Locate the cell with the specified text and output its [x, y] center coordinate. 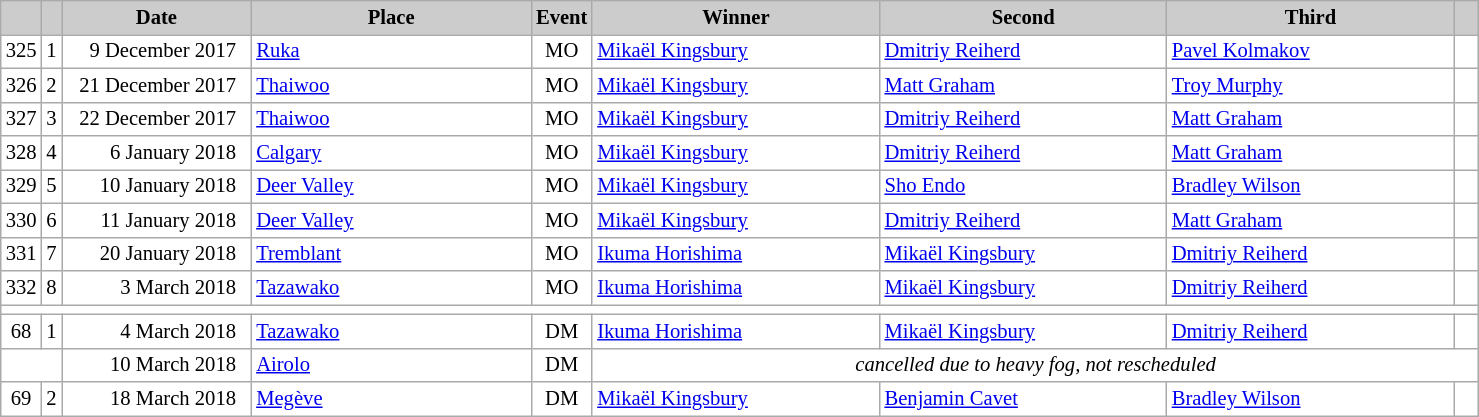
328 [22, 153]
6 [51, 220]
10 January 2018 [157, 186]
Sho Endo [1024, 186]
Airolo [391, 365]
3 March 2018 [157, 287]
11 January 2018 [157, 220]
Second [1024, 17]
7 [51, 254]
Place [391, 17]
325 [22, 51]
Date [157, 17]
Event [562, 17]
6 January 2018 [157, 153]
326 [22, 85]
Troy Murphy [1310, 85]
21 December 2017 [157, 85]
Calgary [391, 153]
5 [51, 186]
330 [22, 220]
8 [51, 287]
329 [22, 186]
4 March 2018 [157, 331]
Ruka [391, 51]
331 [22, 254]
332 [22, 287]
9 December 2017 [157, 51]
cancelled due to heavy fog, not rescheduled [1035, 365]
20 January 2018 [157, 254]
Pavel Kolmakov [1310, 51]
22 December 2017 [157, 119]
3 [51, 119]
Megève [391, 399]
Third [1310, 17]
69 [22, 399]
4 [51, 153]
Winner [736, 17]
327 [22, 119]
Benjamin Cavet [1024, 399]
Tremblant [391, 254]
18 March 2018 [157, 399]
10 March 2018 [157, 365]
68 [22, 331]
